Output the [X, Y] coordinate of the center of the cell containing the given text.  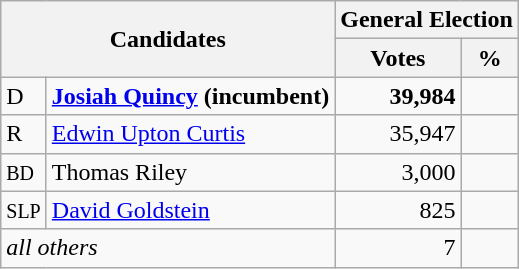
Edwin Upton Curtis [190, 134]
BD [24, 172]
all others [168, 248]
Votes [398, 58]
3,000 [398, 172]
39,984 [398, 96]
David Goldstein [190, 210]
General Election [427, 20]
Josiah Quincy (incumbent) [190, 96]
% [490, 58]
Candidates [168, 39]
D [24, 96]
825 [398, 210]
7 [398, 248]
Thomas Riley [190, 172]
35,947 [398, 134]
R [24, 134]
SLP [24, 210]
